For the text-containing cell, return its midpoint in (x, y) coordinate format. 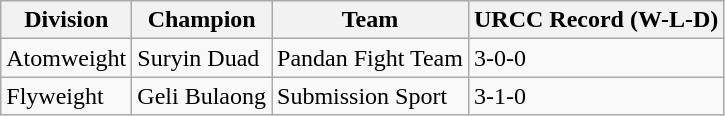
Flyweight (66, 96)
3-0-0 (596, 58)
Atomweight (66, 58)
URCC Record (W-L-D) (596, 20)
Pandan Fight Team (370, 58)
Geli Bulaong (202, 96)
3-1-0 (596, 96)
Team (370, 20)
Submission Sport (370, 96)
Suryin Duad (202, 58)
Division (66, 20)
Champion (202, 20)
